Return (x, y) of the center of cell containing provided text 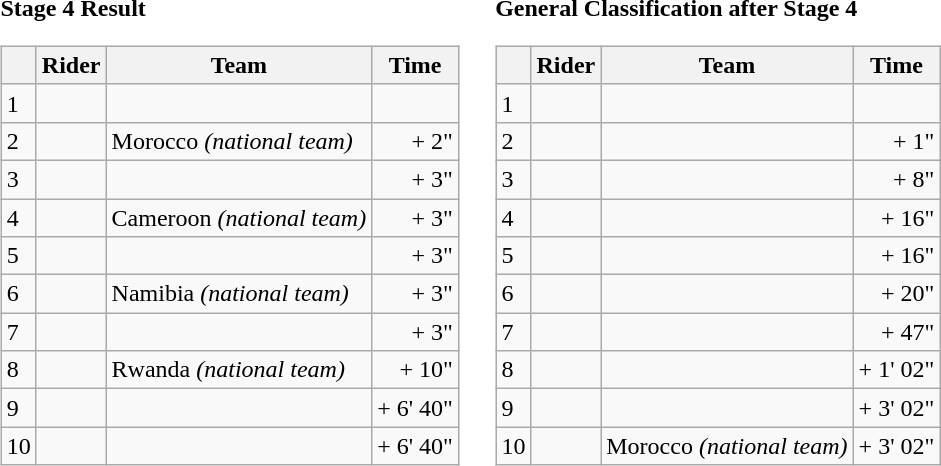
+ 1' 02" (896, 370)
Rwanda (national team) (239, 370)
Namibia (national team) (239, 294)
+ 1" (896, 141)
Cameroon (national team) (239, 217)
+ 20" (896, 294)
+ 2" (416, 141)
+ 47" (896, 332)
+ 10" (416, 370)
+ 8" (896, 179)
